Scan for the cell matching the given text and deliver its [x, y] coordinate at center. 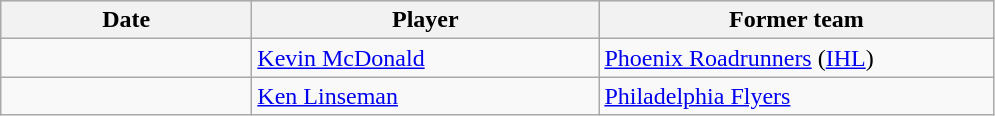
Kevin McDonald [426, 58]
Ken Linseman [426, 96]
Player [426, 20]
Philadelphia Flyers [796, 96]
Phoenix Roadrunners (IHL) [796, 58]
Former team [796, 20]
Date [126, 20]
